Locate the cell with the specified text and output its (X, Y) center coordinate. 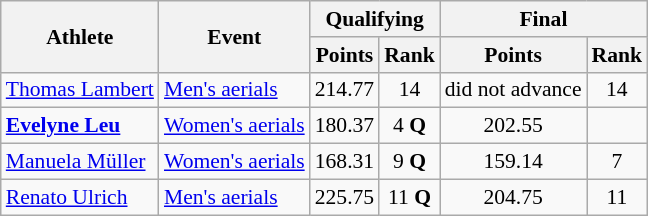
7 (618, 162)
Final (544, 19)
4 Q (410, 126)
Manuela Müller (80, 162)
168.31 (344, 162)
Qualifying (375, 19)
225.75 (344, 197)
214.77 (344, 90)
Renato Ulrich (80, 197)
Athlete (80, 36)
11 (618, 197)
9 Q (410, 162)
180.37 (344, 126)
Thomas Lambert (80, 90)
Evelyne Leu (80, 126)
Event (234, 36)
202.55 (514, 126)
11 Q (410, 197)
did not advance (514, 90)
204.75 (514, 197)
159.14 (514, 162)
